Pinpoint the cell where the given text exists, returning its [X, Y] midpoint coordinate. 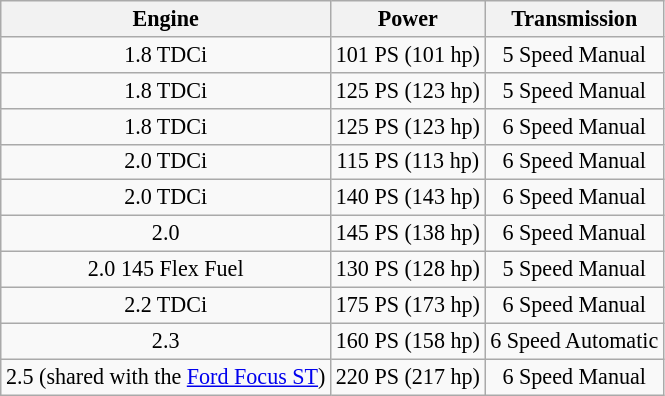
160 PS (158 hp) [408, 341]
101 PS (101 hp) [408, 54]
145 PS (138 hp) [408, 233]
Power [408, 18]
2.0 [166, 233]
115 PS (113 hp) [408, 162]
Transmission [574, 18]
6 Speed Automatic [574, 341]
2.3 [166, 341]
2.0 145 Flex Fuel [166, 269]
140 PS (143 hp) [408, 198]
Engine [166, 18]
2.2 TDCi [166, 305]
220 PS (217 hp) [408, 377]
175 PS (173 hp) [408, 305]
2.5 (shared with the Ford Focus ST) [166, 377]
130 PS (128 hp) [408, 269]
